From the cell containing the given text, extract its center point as [X, Y] coordinate. 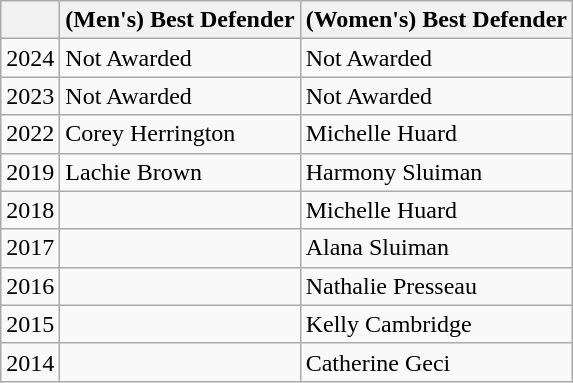
Corey Herrington [180, 134]
2017 [30, 248]
Kelly Cambridge [436, 324]
(Women's) Best Defender [436, 20]
Harmony Sluiman [436, 172]
2015 [30, 324]
Nathalie Presseau [436, 286]
Alana Sluiman [436, 248]
2019 [30, 172]
2016 [30, 286]
2022 [30, 134]
2018 [30, 210]
2024 [30, 58]
Catherine Geci [436, 362]
2014 [30, 362]
2023 [30, 96]
(Men's) Best Defender [180, 20]
Lachie Brown [180, 172]
